Capture the cell that displays the provided text and extract its (x, y) central coordinate. 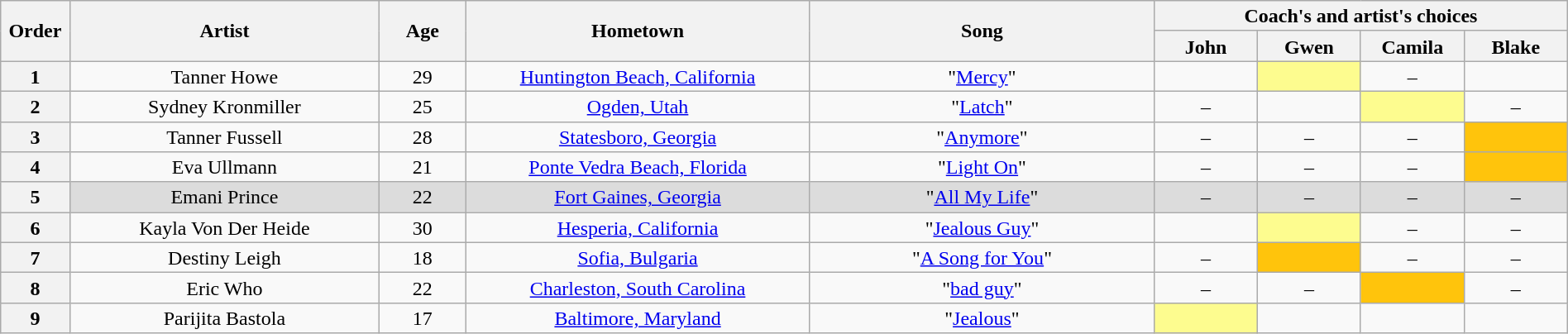
Destiny Leigh (225, 258)
28 (423, 137)
John (1206, 46)
Ogden, Utah (638, 106)
"Mercy" (982, 76)
"bad guy" (982, 288)
4 (35, 167)
Age (423, 31)
Eric Who (225, 288)
Emani Prince (225, 197)
"Jealous" (982, 317)
Fort Gaines, Georgia (638, 197)
Charleston, South Carolina (638, 288)
Ponte Vedra Beach, Florida (638, 167)
Parijita Bastola (225, 317)
Baltimore, Maryland (638, 317)
18 (423, 258)
"A Song for You" (982, 258)
6 (35, 228)
1 (35, 76)
"Latch" (982, 106)
"All My Life" (982, 197)
Gwen (1310, 46)
"Anymore" (982, 137)
"Light On" (982, 167)
Sofia, Bulgaria (638, 258)
Huntington Beach, California (638, 76)
Coach's and artist's choices (1361, 17)
Song (982, 31)
Hometown (638, 31)
9 (35, 317)
8 (35, 288)
Eva Ullmann (225, 167)
29 (423, 76)
Statesboro, Georgia (638, 137)
Tanner Howe (225, 76)
Hesperia, California (638, 228)
Sydney Kronmiller (225, 106)
Kayla Von Der Heide (225, 228)
Blake (1515, 46)
Tanner Fussell (225, 137)
Artist (225, 31)
5 (35, 197)
2 (35, 106)
Camila (1413, 46)
"Jealous Guy" (982, 228)
7 (35, 258)
17 (423, 317)
30 (423, 228)
Order (35, 31)
3 (35, 137)
21 (423, 167)
25 (423, 106)
